For the text-containing cell, return its midpoint in [x, y] coordinate format. 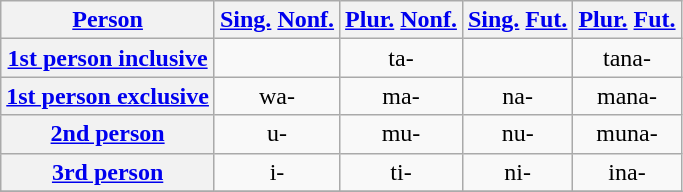
ti- [402, 172]
1st person exclusive [108, 96]
wa- [276, 96]
tana- [627, 58]
Sing. Fut. [517, 20]
3rd person [108, 172]
u- [276, 134]
ina- [627, 172]
Plur. Nonf. [402, 20]
muna- [627, 134]
Plur. Fut. [627, 20]
Sing. Nonf. [276, 20]
1st person inclusive [108, 58]
nu- [517, 134]
mu- [402, 134]
ta- [402, 58]
Person [108, 20]
2nd person [108, 134]
ni- [517, 172]
i- [276, 172]
ma- [402, 96]
mana- [627, 96]
na- [517, 96]
